Pinpoint the cell where the given text exists, returning its [x, y] midpoint coordinate. 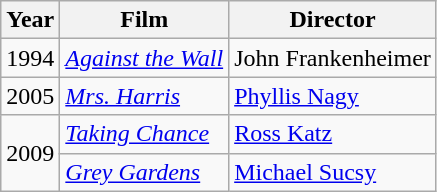
Against the Wall [144, 58]
2009 [30, 153]
Phyllis Nagy [333, 96]
Grey Gardens [144, 172]
2005 [30, 96]
Ross Katz [333, 134]
John Frankenheimer [333, 58]
Michael Sucsy [333, 172]
Director [333, 20]
1994 [30, 58]
Mrs. Harris [144, 96]
Film [144, 20]
Year [30, 20]
Taking Chance [144, 134]
